Extract the (x, y) coordinate from the center of the cell holding the provided text.  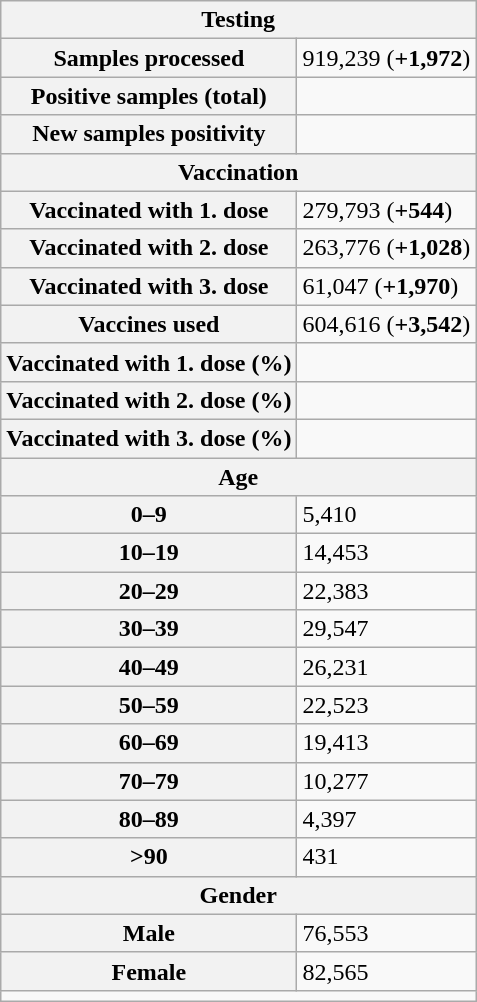
82,565 (386, 971)
Age (238, 477)
279,793 (+544) (386, 210)
Gender (238, 895)
22,523 (386, 705)
263,776 (+1,028) (386, 248)
Vaccination (238, 172)
Testing (238, 20)
0–9 (149, 515)
Female (149, 971)
76,553 (386, 933)
50–59 (149, 705)
Vaccinated with 1. dose (149, 210)
80–89 (149, 819)
604,616 (+3,542) (386, 324)
10–19 (149, 553)
14,453 (386, 553)
Vaccinated with 3. dose (%) (149, 438)
22,383 (386, 591)
20–29 (149, 591)
70–79 (149, 781)
Vaccinated with 1. dose (%) (149, 362)
Vaccinated with 2. dose (%) (149, 400)
Male (149, 933)
431 (386, 857)
30–39 (149, 629)
>90 (149, 857)
919,239 (+1,972) (386, 58)
New samples positivity (149, 134)
Samples processed (149, 58)
Vaccinated with 3. dose (149, 286)
26,231 (386, 667)
4,397 (386, 819)
Positive samples (total) (149, 96)
60–69 (149, 743)
40–49 (149, 667)
Vaccinated with 2. dose (149, 248)
19,413 (386, 743)
29,547 (386, 629)
61,047 (+1,970) (386, 286)
Vaccines used (149, 324)
5,410 (386, 515)
10,277 (386, 781)
